Search for the cell housing the specified text and yield its (X, Y) center coordinate. 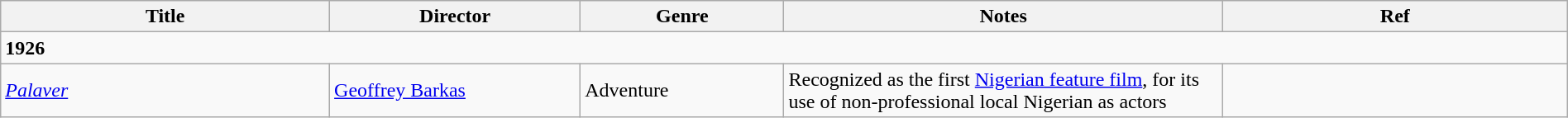
Genre (682, 17)
Title (165, 17)
Adventure (682, 91)
Notes (1003, 17)
Palaver (165, 91)
Recognized as the first Nigerian feature film, for its use of non-professional local Nigerian as actors (1003, 91)
Director (455, 17)
Geoffrey Barkas (455, 91)
1926 (784, 48)
Ref (1394, 17)
